Output the (x, y) coordinate of the center of the cell containing the given text.  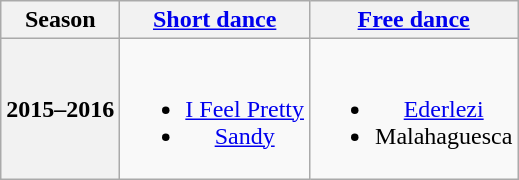
EderleziMalahaguesca (414, 109)
Season (60, 20)
Free dance (414, 20)
I Feel Pretty Sandy (215, 109)
Short dance (215, 20)
2015–2016 (60, 109)
